Capture the cell that displays the provided text and extract its [x, y] central coordinate. 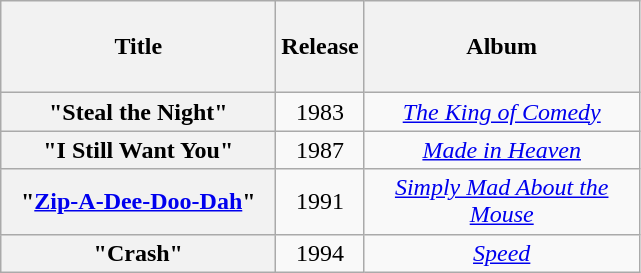
1987 [320, 150]
Speed [502, 253]
Release [320, 47]
Made in Heaven [502, 150]
1983 [320, 112]
"Zip-A-Dee-Doo-Dah" [138, 202]
"Steal the Night" [138, 112]
1994 [320, 253]
The King of Comedy [502, 112]
Title [138, 47]
Album [502, 47]
Simply Mad About the Mouse [502, 202]
1991 [320, 202]
"Crash" [138, 253]
"I Still Want You" [138, 150]
